Search for the cell housing the specified text and yield its (x, y) center coordinate. 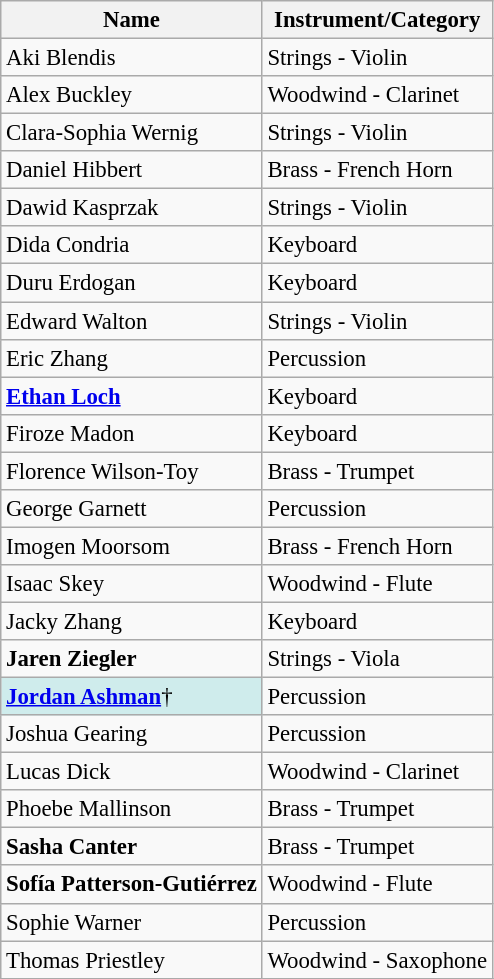
Isaac Skey (132, 584)
Duru Erdogan (132, 283)
Daniel Hibbert (132, 170)
Sasha Canter (132, 847)
Strings - Viola (377, 659)
Ethan Loch (132, 396)
Jordan Ashman† (132, 697)
Woodwind - Saxophone (377, 960)
Imogen Moorsom (132, 546)
Jaren Ziegler (132, 659)
Eric Zhang (132, 358)
Clara-Sophia Wernig (132, 133)
Instrument/Category (377, 20)
Alex Buckley (132, 95)
Firoze Madon (132, 433)
Florence Wilson-Toy (132, 471)
Dida Condria (132, 245)
Edward Walton (132, 321)
Name (132, 20)
Joshua Gearing (132, 734)
Sofía Patterson-Gutiérrez (132, 885)
Lucas Dick (132, 772)
Dawid Kasprzak (132, 208)
Thomas Priestley (132, 960)
Phoebe Mallinson (132, 809)
George Garnett (132, 509)
Aki Blendis (132, 58)
Sophie Warner (132, 922)
Jacky Zhang (132, 621)
